Detect which cell encompasses the target text, then output its [X, Y] center coordinate. 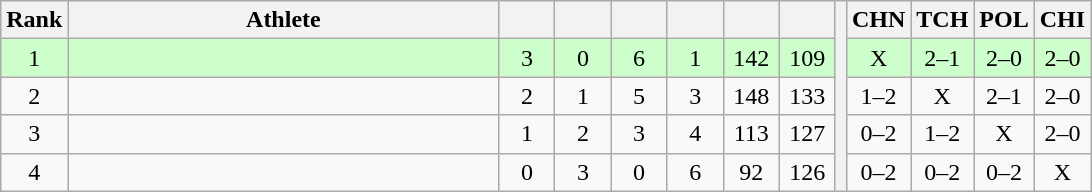
113 [751, 134]
109 [807, 58]
148 [751, 96]
142 [751, 58]
Athlete [284, 20]
92 [751, 172]
POL [1004, 20]
CHN [878, 20]
127 [807, 134]
5 [639, 96]
133 [807, 96]
126 [807, 172]
CHI [1062, 20]
Rank [34, 20]
TCH [942, 20]
